For the text-containing cell, return its midpoint in (x, y) coordinate format. 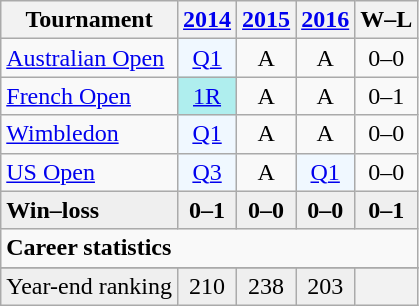
238 (266, 286)
W–L (386, 20)
2015 (266, 20)
US Open (90, 172)
210 (208, 286)
Career statistics (210, 248)
Australian Open (90, 58)
French Open (90, 96)
Win–loss (90, 210)
Tournament (90, 20)
Wimbledon (90, 134)
Year-end ranking (90, 286)
Q3 (208, 172)
2016 (326, 20)
203 (326, 286)
1R (208, 96)
2014 (208, 20)
